Determine the (x, y) coordinate at the center of the cell enclosing the given text.  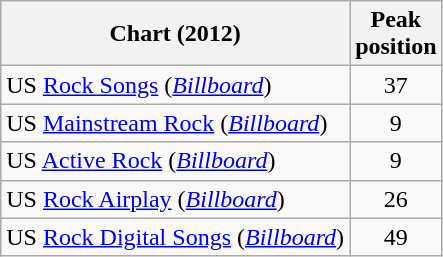
37 (396, 85)
49 (396, 237)
US Rock Digital Songs (Billboard) (176, 237)
26 (396, 199)
Peakposition (396, 34)
US Mainstream Rock (Billboard) (176, 123)
US Active Rock (Billboard) (176, 161)
US Rock Airplay (Billboard) (176, 199)
US Rock Songs (Billboard) (176, 85)
Chart (2012) (176, 34)
